Pinpoint the cell where the given text exists, returning its (x, y) midpoint coordinate. 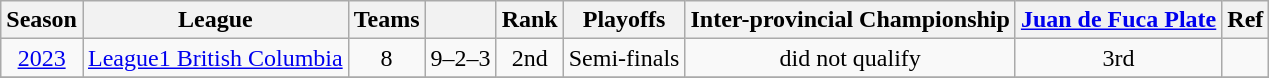
2nd (530, 58)
Ref (1246, 20)
League1 British Columbia (215, 58)
Season (42, 20)
League (215, 20)
8 (386, 58)
Inter-provincial Championship (850, 20)
Juan de Fuca Plate (1118, 20)
Playoffs (624, 20)
9–2–3 (460, 58)
Teams (386, 20)
Rank (530, 20)
did not qualify (850, 58)
3rd (1118, 58)
2023 (42, 58)
Semi-finals (624, 58)
